Locate the cell with the specified text and output its (X, Y) center coordinate. 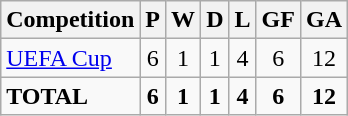
P (153, 20)
TOTAL (70, 96)
L (242, 20)
Competition (70, 20)
D (215, 20)
GF (278, 20)
GA (324, 20)
UEFA Cup (70, 58)
W (184, 20)
